Find where the given text appears and provide that cell's center as (x, y) coordinate. 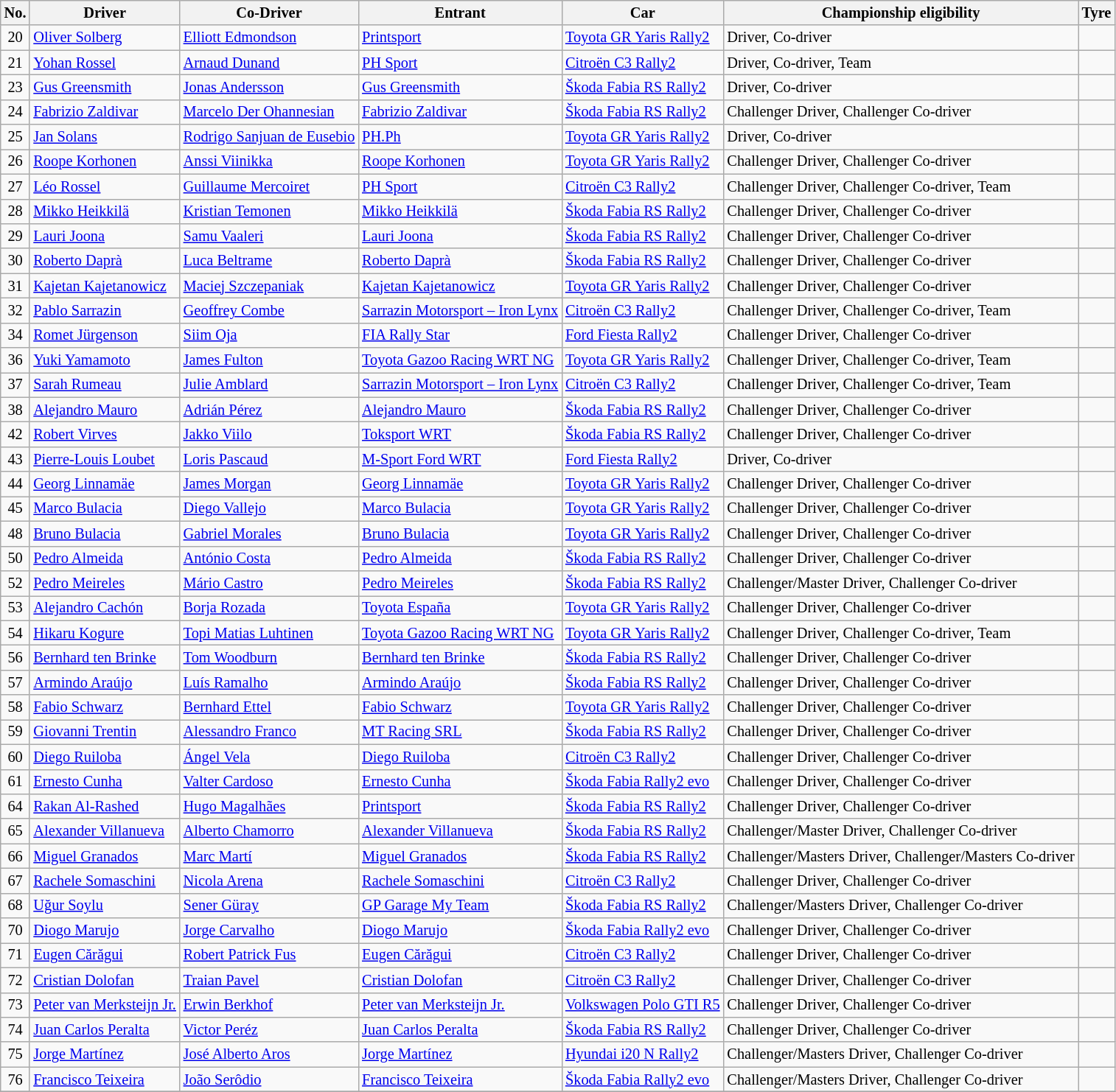
MT Racing SRL (460, 732)
Jonas Andersson (269, 87)
Hikaru Kogure (105, 633)
Toyota España (460, 608)
Mário Castro (269, 583)
45 (15, 508)
Driver (105, 13)
65 (15, 831)
Samu Vaaleri (269, 236)
António Costa (269, 559)
Pablo Sarrazin (105, 310)
26 (15, 161)
Kristian Temonen (269, 211)
48 (15, 533)
No. (15, 13)
36 (15, 360)
Challenger/Masters Driver, Challenger/Masters Co-driver (901, 856)
Tyre (1097, 13)
Siim Oja (269, 335)
Driver, Co-driver, Team (901, 63)
34 (15, 335)
Elliott Edmondson (269, 38)
Alberto Chamorro (269, 831)
75 (15, 1054)
54 (15, 633)
72 (15, 980)
José Alberto Aros (269, 1054)
Geoffrey Combe (269, 310)
Anssi Viinikka (269, 161)
Luís Ramalho (269, 682)
Car (643, 13)
FIA Rally Star (460, 335)
21 (15, 63)
Ángel Vela (269, 757)
74 (15, 1029)
Robert Patrick Fus (269, 955)
Co-Driver (269, 13)
28 (15, 211)
Arnaud Dunand (269, 63)
Nicola Arena (269, 881)
Alessandro Franco (269, 732)
Tom Woodburn (269, 657)
Sarah Rumeau (105, 385)
38 (15, 410)
Jorge Carvalho (269, 931)
60 (15, 757)
29 (15, 236)
Traian Pavel (269, 980)
Luca Beltrame (269, 261)
Romet Jürgenson (105, 335)
Valter Cardoso (269, 782)
58 (15, 707)
Championship eligibility (901, 13)
Oliver Solberg (105, 38)
Yuki Yamamoto (105, 360)
59 (15, 732)
32 (15, 310)
Erwin Berkhof (269, 1005)
Léo Rossel (105, 186)
61 (15, 782)
Guillaume Mercoiret (269, 186)
Jakko Viilo (269, 434)
Maciej Szczepaniak (269, 286)
37 (15, 385)
James Fulton (269, 360)
52 (15, 583)
53 (15, 608)
67 (15, 881)
25 (15, 137)
Alejandro Cachón (105, 608)
30 (15, 261)
Entrant (460, 13)
Victor Peréz (269, 1029)
Loris Pascaud (269, 459)
73 (15, 1005)
Jan Solans (105, 137)
James Morgan (269, 484)
João Serôdio (269, 1079)
Gabriel Morales (269, 533)
Diego Vallejo (269, 508)
Bernhard Ettel (269, 707)
66 (15, 856)
Pierre-Louis Loubet (105, 459)
Hugo Magalhães (269, 806)
GP Garage My Team (460, 906)
64 (15, 806)
Julie Amblard (269, 385)
42 (15, 434)
31 (15, 286)
24 (15, 112)
Robert Virves (105, 434)
68 (15, 906)
43 (15, 459)
Toksport WRT (460, 434)
Uğur Soylu (105, 906)
Marc Martí (269, 856)
50 (15, 559)
Volkswagen Polo GTI R5 (643, 1005)
Rodrigo Sanjuan de Eusebio (269, 137)
44 (15, 484)
Giovanni Trentin (105, 732)
Rakan Al-Rashed (105, 806)
Adrián Pérez (269, 410)
76 (15, 1079)
27 (15, 186)
Topi Matias Luhtinen (269, 633)
Sener Güray (269, 906)
70 (15, 931)
Marcelo Der Ohannesian (269, 112)
57 (15, 682)
23 (15, 87)
M-Sport Ford WRT (460, 459)
Yohan Rossel (105, 63)
Borja Rozada (269, 608)
PH.Ph (460, 137)
20 (15, 38)
56 (15, 657)
Hyundai i20 N Rally2 (643, 1054)
71 (15, 955)
